Scan for the cell matching the given text and deliver its [X, Y] coordinate at center. 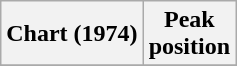
Peakposition [189, 34]
Chart (1974) [72, 34]
